Provide the [x, y] coordinate of the cell's center where the given text is located.  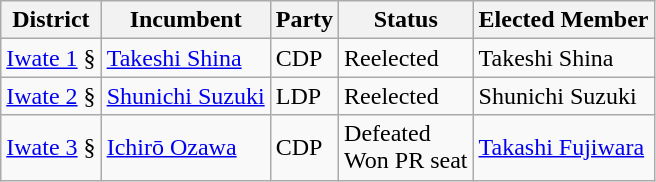
Ichirō Ozawa [186, 148]
LDP [304, 96]
Status [406, 20]
Elected Member [564, 20]
Incumbent [186, 20]
District [51, 20]
Party [304, 20]
Iwate 2 § [51, 96]
Takashi Fujiwara [564, 148]
DefeatedWon PR seat [406, 148]
Iwate 1 § [51, 58]
Iwate 3 § [51, 148]
